Determine the (x, y) coordinate at the center of the cell enclosing the given text.  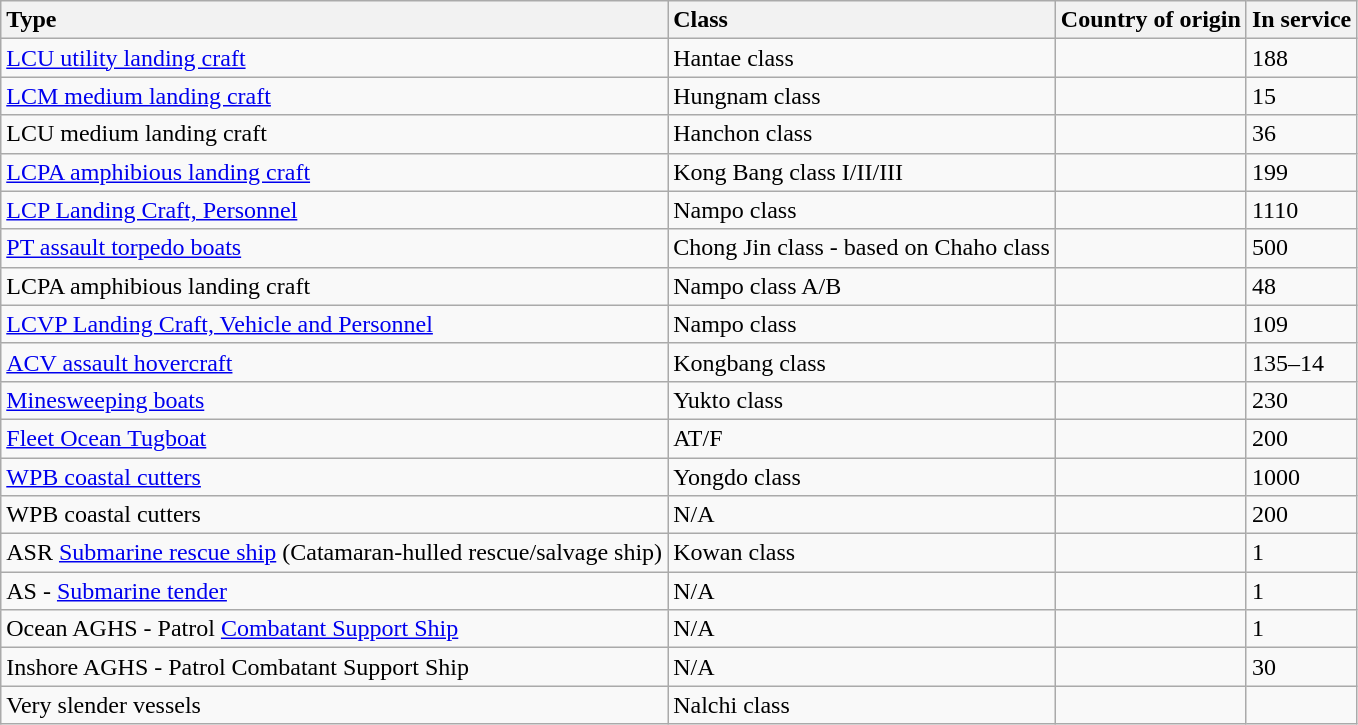
Kowan class (862, 553)
Inshore AGHS - Patrol Combatant Support Ship (334, 667)
PT assault torpedo boats (334, 248)
Yukto class (862, 400)
LCU utility landing craft (334, 58)
AS - Submarine tender (334, 591)
135–14 (1301, 362)
ACV assault hovercraft (334, 362)
Kong Bang class I/II/III (862, 172)
Nalchi class (862, 705)
AT/F (862, 438)
48 (1301, 286)
Country of origin (1150, 20)
Nampo class A/B (862, 286)
Very slender vessels (334, 705)
Kongbang class (862, 362)
36 (1301, 134)
15 (1301, 96)
Minesweeping boats (334, 400)
Yongdo class (862, 477)
LCVP Landing Craft, Vehicle and Personnel (334, 324)
1110 (1301, 210)
1000 (1301, 477)
Hanchon class (862, 134)
LCP Landing Craft, Personnel (334, 210)
Ocean AGHS - Patrol Combatant Support Ship (334, 629)
Chong Jin class - based on Chaho class (862, 248)
230 (1301, 400)
199 (1301, 172)
Class (862, 20)
500 (1301, 248)
188 (1301, 58)
109 (1301, 324)
ASR Submarine rescue ship (Catamaran-hulled rescue/salvage ship) (334, 553)
Hungnam class (862, 96)
LCU medium landing craft (334, 134)
Hantae class (862, 58)
In service (1301, 20)
30 (1301, 667)
Type (334, 20)
Fleet Ocean Tugboat (334, 438)
LCM medium landing craft (334, 96)
